Find where the given text appears and provide that cell's center as (x, y) coordinate. 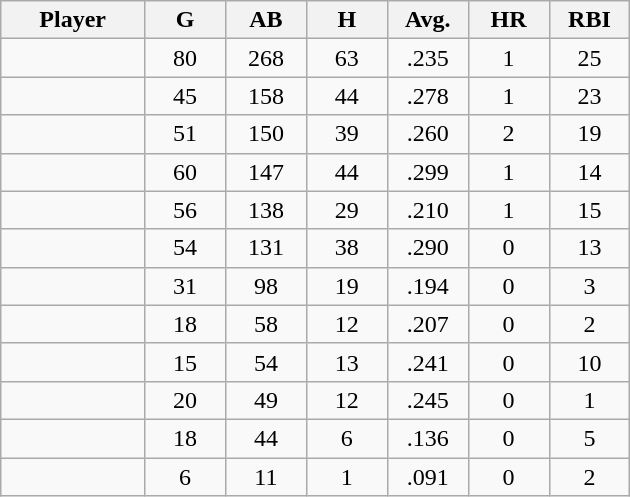
G (186, 20)
31 (186, 286)
49 (266, 400)
.299 (428, 172)
51 (186, 134)
23 (590, 96)
H (346, 20)
.245 (428, 400)
147 (266, 172)
98 (266, 286)
268 (266, 58)
29 (346, 210)
.241 (428, 362)
.278 (428, 96)
5 (590, 438)
150 (266, 134)
80 (186, 58)
Player (73, 20)
.194 (428, 286)
25 (590, 58)
20 (186, 400)
Avg. (428, 20)
39 (346, 134)
.260 (428, 134)
63 (346, 58)
AB (266, 20)
.136 (428, 438)
60 (186, 172)
10 (590, 362)
RBI (590, 20)
.290 (428, 248)
14 (590, 172)
38 (346, 248)
158 (266, 96)
45 (186, 96)
131 (266, 248)
58 (266, 324)
.091 (428, 477)
.210 (428, 210)
HR (508, 20)
.235 (428, 58)
56 (186, 210)
138 (266, 210)
11 (266, 477)
.207 (428, 324)
3 (590, 286)
